Capture the cell that displays the provided text and extract its (X, Y) central coordinate. 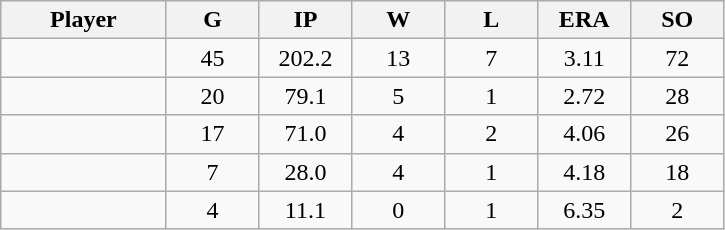
2.72 (584, 96)
3.11 (584, 58)
45 (212, 58)
G (212, 20)
W (398, 20)
SO (678, 20)
71.0 (306, 134)
20 (212, 96)
26 (678, 134)
13 (398, 58)
6.35 (584, 210)
5 (398, 96)
28.0 (306, 172)
4.06 (584, 134)
18 (678, 172)
0 (398, 210)
17 (212, 134)
4.18 (584, 172)
Player (84, 20)
28 (678, 96)
79.1 (306, 96)
202.2 (306, 58)
L (492, 20)
11.1 (306, 210)
IP (306, 20)
72 (678, 58)
ERA (584, 20)
